Extract the [x, y] coordinate from the center of the cell holding the provided text.  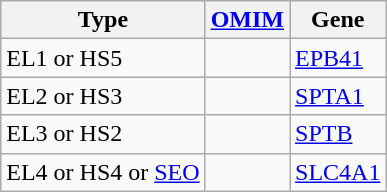
EL3 or HS2 [103, 134]
SLC4A1 [338, 172]
EL4 or HS4 or SEO [103, 172]
EL1 or HS5 [103, 58]
Gene [338, 20]
EPB41 [338, 58]
SPTA1 [338, 96]
OMIM [247, 20]
SPTB [338, 134]
Type [103, 20]
EL2 or HS3 [103, 96]
